Return the [x, y] coordinate for the center point of the cell that contains the specified text.  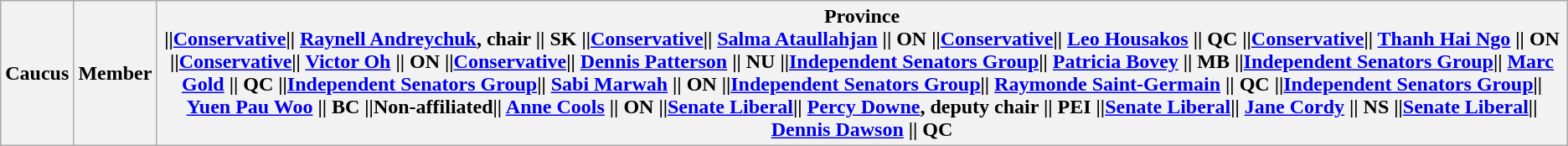
Caucus [37, 74]
Member [116, 74]
